Detect which cell encompasses the target text, then output its (X, Y) center coordinate. 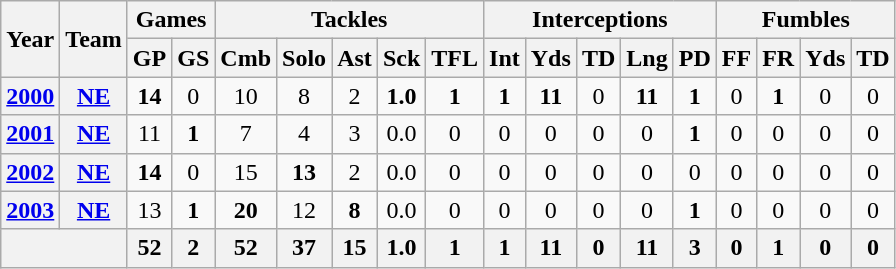
7 (246, 134)
10 (246, 96)
Int (505, 58)
2000 (30, 96)
Solo (304, 58)
4 (304, 134)
2001 (30, 134)
PD (694, 58)
Interceptions (600, 20)
GP (149, 58)
Ast (355, 58)
2003 (30, 210)
Games (170, 20)
Year (30, 39)
20 (246, 210)
37 (304, 248)
FF (736, 58)
Sck (401, 58)
GS (194, 58)
Lng (647, 58)
TFL (455, 58)
Cmb (246, 58)
12 (304, 210)
2002 (30, 172)
Tackles (350, 20)
Team (94, 39)
FR (778, 58)
Fumbles (806, 20)
